Find where the given text appears and provide that cell's center as [X, Y] coordinate. 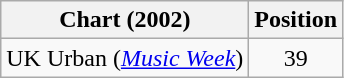
Chart (2002) [125, 20]
Position [296, 20]
UK Urban (Music Week) [125, 58]
39 [296, 58]
